Detect which cell encompasses the target text, then output its [X, Y] center coordinate. 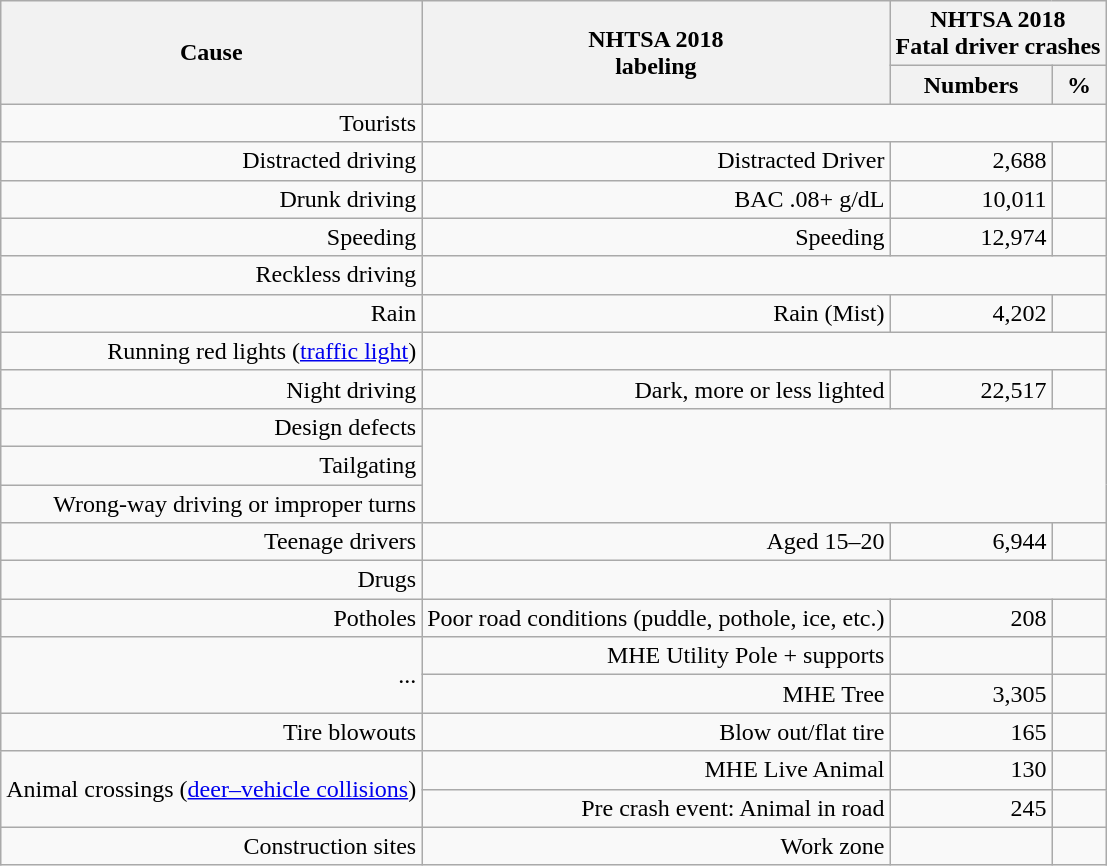
Cause [212, 52]
165 [971, 732]
Design defects [212, 427]
Teenage drivers [212, 542]
4,202 [971, 313]
10,011 [971, 199]
Tourists [212, 123]
% [1079, 85]
MHE Live Animal [656, 770]
Dark, more or less lighted [656, 389]
Rain (Mist) [656, 313]
Tire blowouts [212, 732]
Animal crossings (deer–vehicle collisions) [212, 789]
NHTSA 2018 Fatal driver crashes [998, 34]
Night driving [212, 389]
3,305 [971, 694]
Potholes [212, 618]
245 [971, 808]
Pre crash event: Animal in road [656, 808]
Poor road conditions (puddle, pothole, ice, etc.) [656, 618]
Rain [212, 313]
... [212, 675]
Distracted driving [212, 161]
130 [971, 770]
Drugs [212, 580]
Wrong-way driving or improper turns [212, 503]
MHE Tree [656, 694]
Running red lights (traffic light) [212, 351]
208 [971, 618]
BAC .08+ g/dL [656, 199]
Aged 15–20 [656, 542]
2,688 [971, 161]
Distracted Driver [656, 161]
6,944 [971, 542]
Drunk driving [212, 199]
Reckless driving [212, 275]
12,974 [971, 237]
22,517 [971, 389]
Numbers [971, 85]
Work zone [656, 846]
Construction sites [212, 846]
Blow out/flat tire [656, 732]
MHE Utility Pole + supports [656, 656]
NHTSA 2018 labeling [656, 52]
Tailgating [212, 465]
